Identify which cell holds the provided text, then report its [X, Y] central coordinate. 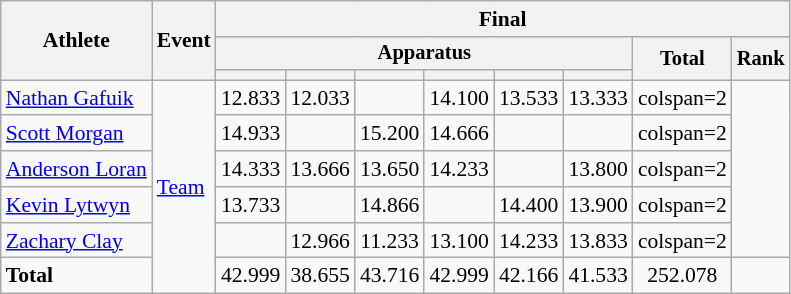
13.900 [598, 205]
Event [184, 40]
13.833 [598, 241]
13.650 [390, 169]
Scott Morgan [76, 134]
41.533 [598, 276]
13.666 [320, 169]
13.100 [458, 241]
14.100 [458, 98]
Athlete [76, 40]
12.966 [320, 241]
Rank [761, 58]
Nathan Gafuik [76, 98]
15.200 [390, 134]
Team [184, 187]
12.033 [320, 98]
43.716 [390, 276]
14.333 [250, 169]
13.533 [528, 98]
11.233 [390, 241]
13.333 [598, 98]
Kevin Lytwyn [76, 205]
38.655 [320, 276]
14.933 [250, 134]
14.400 [528, 205]
14.866 [390, 205]
Apparatus [424, 54]
42.166 [528, 276]
252.078 [682, 276]
13.800 [598, 169]
12.833 [250, 98]
Final [503, 19]
13.733 [250, 205]
Anderson Loran [76, 169]
Zachary Clay [76, 241]
14.666 [458, 134]
